From the cell containing the given text, extract its center point as (x, y) coordinate. 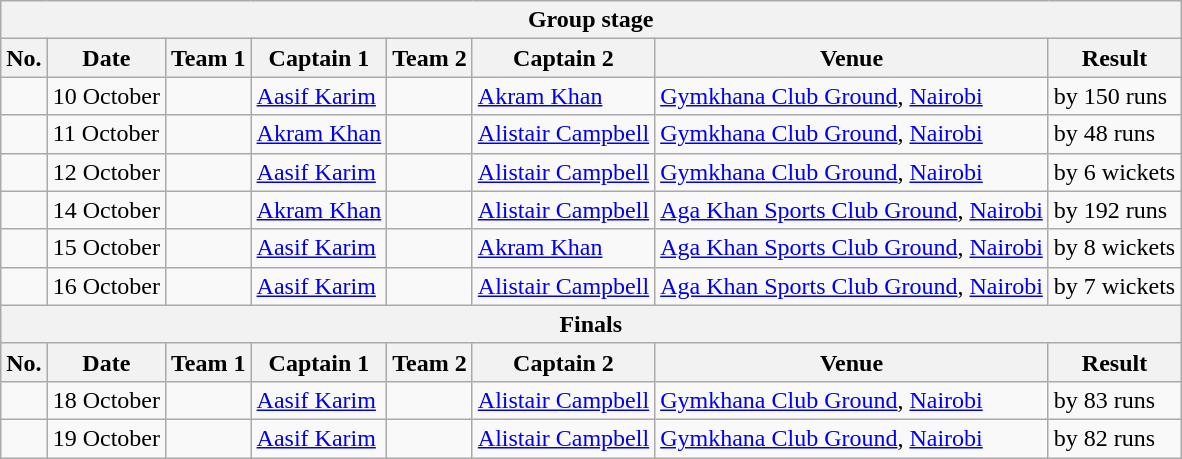
by 83 runs (1114, 400)
16 October (106, 286)
by 7 wickets (1114, 286)
12 October (106, 172)
by 82 runs (1114, 438)
by 150 runs (1114, 96)
14 October (106, 210)
18 October (106, 400)
10 October (106, 96)
Group stage (591, 20)
15 October (106, 248)
19 October (106, 438)
by 6 wickets (1114, 172)
11 October (106, 134)
by 192 runs (1114, 210)
by 48 runs (1114, 134)
by 8 wickets (1114, 248)
Finals (591, 324)
